Determine the [X, Y] coordinate at the center of the cell enclosing the given text.  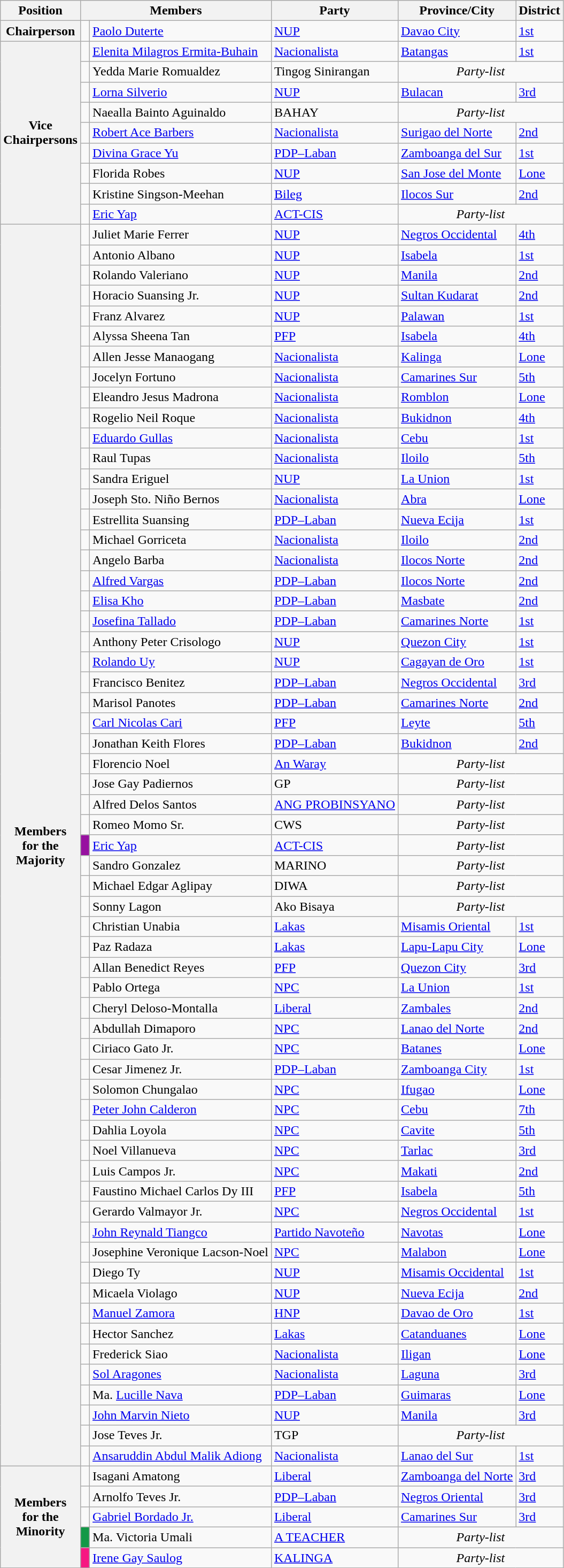
Partido Navoteño [335, 1232]
Ilocos Sur [457, 194]
Alfred Delos Santos [181, 804]
Horacio Suansing Jr. [181, 296]
Ma. Lucille Nava [181, 1395]
Rogelio Neil Roque [181, 418]
Juliet Marie Ferrer [181, 234]
Negros Oriental [457, 1496]
District [539, 11]
Rolando Uy [181, 662]
Makati [457, 1171]
Eduardo Gullas [181, 438]
Palawan [457, 316]
Elenita Milagros Ermita-Buhain [181, 51]
Michael Edgar Aglipay [181, 886]
TGP [335, 1435]
Divina Grace Yu [181, 153]
Anthony Peter Crisologo [181, 642]
Chairperson [41, 31]
Paz Radaza [181, 947]
BAHAY [335, 112]
An Waray [335, 764]
Cheryl Deloso-Montalla [181, 1008]
Bileg [335, 194]
ANG PROBINSYANO [335, 804]
Noel Villanueva [181, 1150]
Sol Aragones [181, 1374]
Faustino Michael Carlos Dy III [181, 1191]
A TEACHER [335, 1537]
Davao de Oro [457, 1313]
Cesar Jimenez Jr. [181, 1069]
Party [335, 11]
7th [539, 1110]
Joseph Sto. Niño Bernos [181, 499]
Zambales [457, 1008]
John Marvin Nieto [181, 1415]
MARINO [335, 865]
Arnolfo Teves Jr. [181, 1496]
Jose Gay Padiernos [181, 784]
Raul Tupas [181, 458]
Misamis Occidental [457, 1273]
Sandra Eriguel [181, 479]
Pablo Ortega [181, 988]
Alyssa Sheena Tan [181, 336]
Tarlac [457, 1150]
Marisol Panotes [181, 703]
Angelo Barba [181, 560]
Cagayan de Oro [457, 662]
Batangas [457, 51]
Hector Sanchez [181, 1334]
Ciriaco Gato Jr. [181, 1049]
Membersfor theMinority [41, 1517]
Ma. Victoria Umali [181, 1537]
Francisco Benitez [181, 682]
Gabriel Bordado Jr. [181, 1517]
Membersfor theMajority [41, 845]
Naealla Bainto Aguinaldo [181, 112]
Guimaras [457, 1395]
GP [335, 784]
Lorna Silverio [181, 92]
Josephine Veronique Lacson-Noel [181, 1252]
Diego Ty [181, 1273]
Eleandro Jesus Madrona [181, 397]
San Jose del Monte [457, 173]
Micaela Violago [181, 1293]
Manuel Zamora [181, 1313]
Peter John Calderon [181, 1110]
Rolando Valeriano [181, 275]
Jose Teves Jr. [181, 1435]
Florencio Noel [181, 764]
Estrellita Suansing [181, 519]
John Reynald Tiangco [181, 1232]
Alfred Vargas [181, 580]
Tingog Sinirangan [335, 72]
Florida Robes [181, 173]
Allan Benedict Reyes [181, 967]
Franz Alvarez [181, 316]
Michael Gorriceta [181, 540]
Paolo Duterte [181, 31]
Elisa Kho [181, 601]
Dahlia Loyola [181, 1130]
Zamboanga del Norte [457, 1476]
ViceChairpersons [41, 133]
Lanao del Norte [457, 1028]
CWS [335, 825]
Romblon [457, 397]
Sandro Gonzalez [181, 865]
DIWA [335, 886]
Navotas [457, 1232]
Josefina Tallado [181, 621]
Lapu-Lapu City [457, 947]
Solomon Chungalao [181, 1089]
Position [41, 11]
Jonathan Keith Flores [181, 743]
Laguna [457, 1374]
Cavite [457, 1130]
Yedda Marie Romualdez [181, 72]
Zamboanga del Sur [457, 153]
HNP [335, 1313]
Masbate [457, 601]
Sonny Lagon [181, 906]
Ansaruddin Abdul Malik Adiong [181, 1456]
Iligan [457, 1354]
Gerardo Valmayor Jr. [181, 1211]
Antonio Albano [181, 255]
Kalinga [457, 357]
Jocelyn Fortuno [181, 377]
Frederick Siao [181, 1354]
Leyte [457, 723]
Catanduanes [457, 1334]
Kristine Singson-Meehan [181, 194]
Abra [457, 499]
Carl Nicolas Cari [181, 723]
Malabon [457, 1252]
Ifugao [457, 1089]
Members [175, 11]
Romeo Momo Sr. [181, 825]
Batanes [457, 1049]
Robert Ace Barbers [181, 133]
Irene Gay Saulog [181, 1558]
Davao City [457, 31]
Isagani Amatong [181, 1476]
Zamboanga City [457, 1069]
Surigao del Norte [457, 133]
Christian Unabia [181, 927]
Allen Jesse Manaogang [181, 357]
KALINGA [335, 1558]
Ako Bisaya [335, 906]
Sultan Kudarat [457, 296]
Luis Campos Jr. [181, 1171]
Province/City [457, 11]
Bulacan [457, 92]
Lanao del Sur [457, 1456]
Abdullah Dimaporo [181, 1028]
Misamis Oriental [457, 927]
